From the cell containing the given text, extract its center point as [x, y] coordinate. 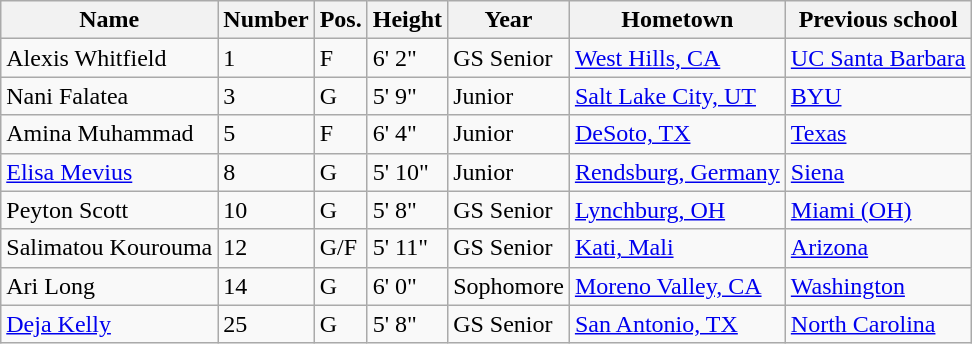
DeSoto, TX [677, 134]
Number [266, 20]
Kati, Mali [677, 248]
Height [407, 20]
Salimatou Kourouma [110, 248]
G/F [340, 248]
10 [266, 210]
5' 10" [407, 172]
Salt Lake City, UT [677, 96]
Nani Falatea [110, 96]
1 [266, 58]
Amina Muhammad [110, 134]
6' 4" [407, 134]
12 [266, 248]
BYU [878, 96]
San Antonio, TX [677, 324]
6' 2" [407, 58]
25 [266, 324]
UC Santa Barbara [878, 58]
Alexis Whitfield [110, 58]
8 [266, 172]
North Carolina [878, 324]
Year [509, 20]
Hometown [677, 20]
5' 9" [407, 96]
3 [266, 96]
14 [266, 286]
Arizona [878, 248]
Name [110, 20]
5 [266, 134]
Elisa Mevius [110, 172]
Pos. [340, 20]
Peyton Scott [110, 210]
Siena [878, 172]
Miami (OH) [878, 210]
Moreno Valley, CA [677, 286]
Lynchburg, OH [677, 210]
Rendsburg, Germany [677, 172]
5' 11" [407, 248]
Deja Kelly [110, 324]
Texas [878, 134]
6' 0" [407, 286]
Sophomore [509, 286]
Previous school [878, 20]
Washington [878, 286]
Ari Long [110, 286]
West Hills, CA [677, 58]
